Output the (X, Y) coordinate of the center of the cell containing the given text.  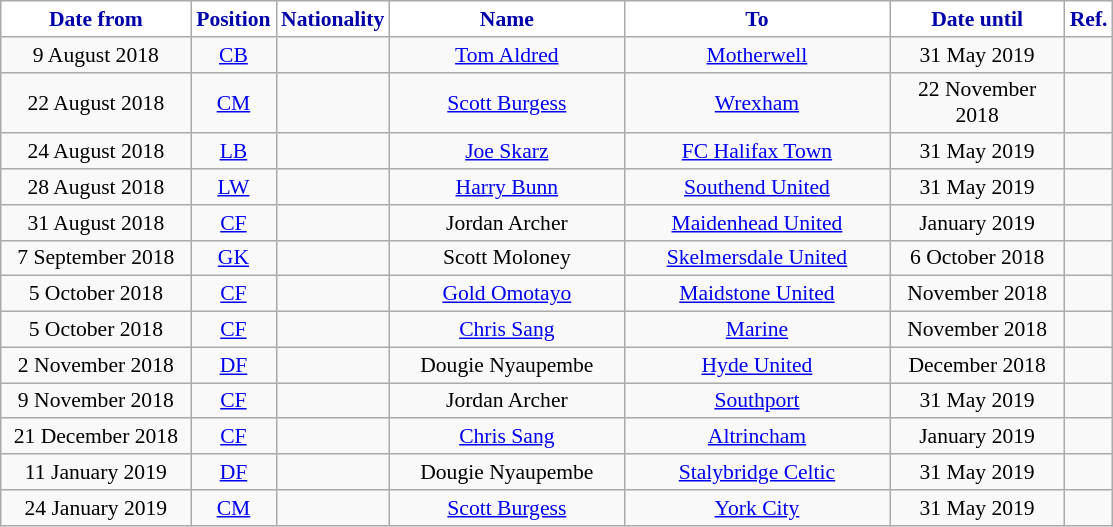
31 August 2018 (96, 223)
9 November 2018 (96, 401)
Position (234, 19)
Gold Omotayo (506, 294)
22 August 2018 (96, 102)
Date from (96, 19)
24 August 2018 (96, 152)
Motherwell (756, 55)
Ref. (1089, 19)
York City (756, 508)
December 2018 (978, 365)
2 November 2018 (96, 365)
Name (506, 19)
6 October 2018 (978, 258)
Marine (756, 330)
Tom Aldred (506, 55)
LW (234, 187)
Harry Bunn (506, 187)
FC Halifax Town (756, 152)
Maidenhead United (756, 223)
Altrincham (756, 437)
Date until (978, 19)
11 January 2019 (96, 472)
Joe Skarz (506, 152)
28 August 2018 (96, 187)
24 January 2019 (96, 508)
Maidstone United (756, 294)
LB (234, 152)
Southend United (756, 187)
Stalybridge Celtic (756, 472)
22 November 2018 (978, 102)
7 September 2018 (96, 258)
21 December 2018 (96, 437)
To (756, 19)
Scott Moloney (506, 258)
CB (234, 55)
Wrexham (756, 102)
Nationality (332, 19)
Hyde United (756, 365)
Southport (756, 401)
GK (234, 258)
Skelmersdale United (756, 258)
9 August 2018 (96, 55)
